Detect which cell encompasses the target text, then output its [X, Y] center coordinate. 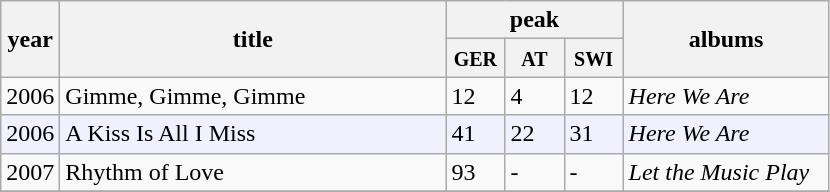
SWI [594, 58]
2007 [30, 172]
year [30, 39]
peak [534, 20]
Let the Music Play [726, 172]
Gimme, Gimme, Gimme [253, 96]
41 [476, 134]
albums [726, 39]
title [253, 39]
GER [476, 58]
93 [476, 172]
22 [534, 134]
A Kiss Is All I Miss [253, 134]
Rhythm of Love [253, 172]
AT [534, 58]
4 [534, 96]
31 [594, 134]
